Identify which cell holds the provided text, then report its [X, Y] central coordinate. 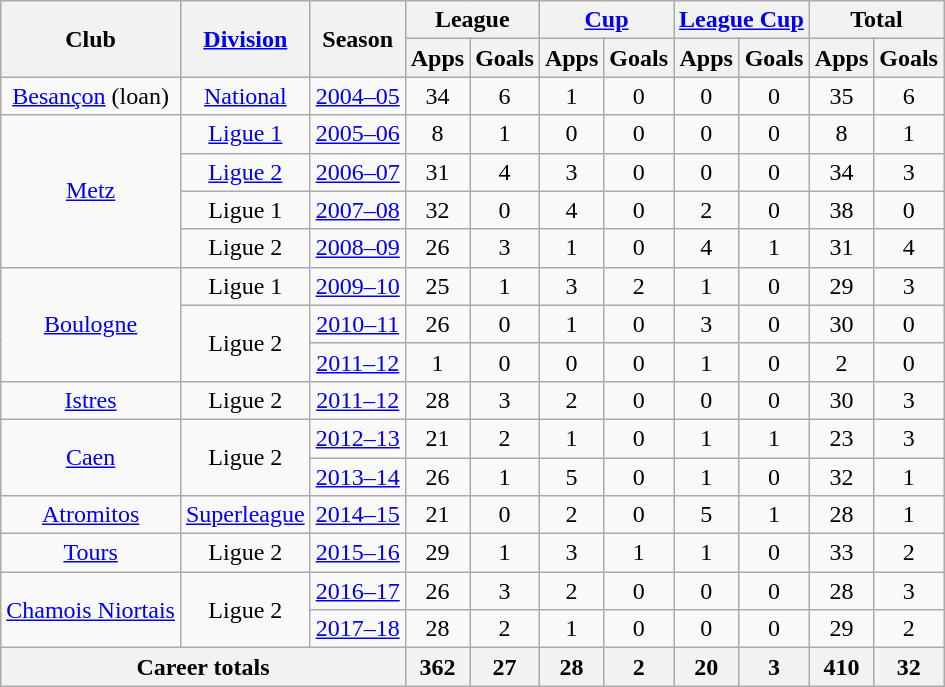
2015–16 [358, 553]
Metz [91, 191]
National [245, 96]
25 [437, 286]
Total [876, 20]
410 [841, 667]
Caen [91, 457]
Boulogne [91, 324]
27 [505, 667]
Division [245, 39]
2004–05 [358, 96]
2007–08 [358, 210]
2013–14 [358, 477]
33 [841, 553]
Atromitos [91, 515]
Istres [91, 400]
362 [437, 667]
38 [841, 210]
Career totals [203, 667]
35 [841, 96]
23 [841, 438]
League [472, 20]
Season [358, 39]
Chamois Niortais [91, 610]
2006–07 [358, 172]
Superleague [245, 515]
2008–09 [358, 248]
2009–10 [358, 286]
2012–13 [358, 438]
2016–17 [358, 591]
Tours [91, 553]
League Cup [742, 20]
2005–06 [358, 134]
Club [91, 39]
2017–18 [358, 629]
Cup [606, 20]
2010–11 [358, 324]
2014–15 [358, 515]
Besançon (loan) [91, 96]
20 [706, 667]
